For the text-containing cell, return its midpoint in [x, y] coordinate format. 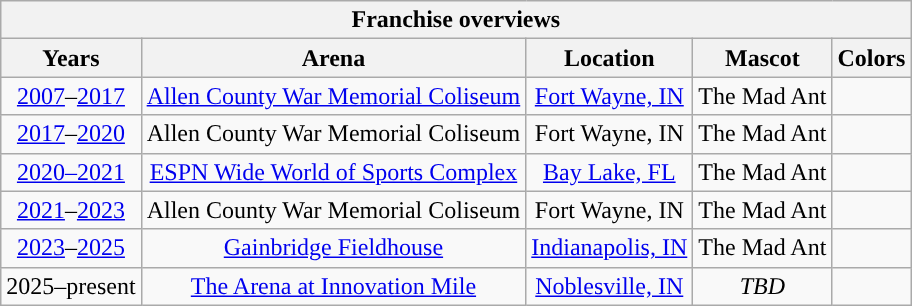
2025–present [71, 286]
2007–2017 [71, 96]
2021–2023 [71, 210]
Colors [872, 58]
ESPN Wide World of Sports Complex [334, 172]
Location [610, 58]
Indianapolis, IN [610, 248]
TBD [762, 286]
2017–2020 [71, 134]
2020–2021 [71, 172]
Franchise overviews [456, 20]
Mascot [762, 58]
2023–2025 [71, 248]
Bay Lake, FL [610, 172]
Gainbridge Fieldhouse [334, 248]
The Arena at Innovation Mile [334, 286]
Years [71, 58]
Noblesville, IN [610, 286]
Arena [334, 58]
